Return [X, Y] of the center of cell containing provided text 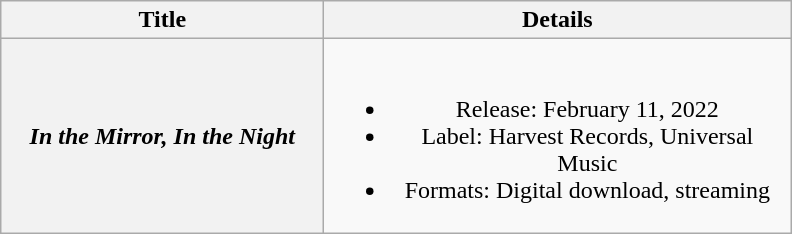
Title [162, 20]
Details [558, 20]
In the Mirror, In the Night [162, 136]
Release: February 11, 2022Label: Harvest Records, Universal MusicFormats: Digital download, streaming [558, 136]
